Detect which cell encompasses the target text, then output its [x, y] center coordinate. 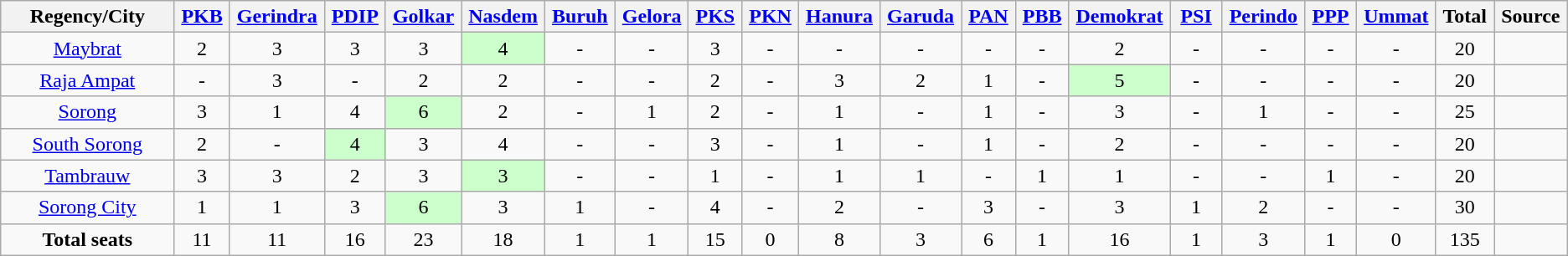
PAN [988, 17]
Gerindra [276, 17]
Gelora [652, 17]
Perindo [1263, 17]
15 [715, 239]
Golkar [423, 17]
Garuda [921, 17]
23 [423, 239]
Total seats [87, 239]
South Sorong [87, 144]
30 [1465, 207]
PBB [1042, 17]
8 [839, 239]
Nasdem [503, 17]
Hanura [839, 17]
Demokrat [1119, 17]
Regency/City [87, 17]
Source [1531, 17]
Buruh [580, 17]
Ummat [1396, 17]
PKN [771, 17]
18 [503, 239]
PKB [202, 17]
PSI [1196, 17]
PKS [715, 17]
Sorong City [87, 207]
PDIP [355, 17]
5 [1119, 80]
135 [1465, 239]
Tambrauw [87, 176]
Sorong [87, 112]
Total [1465, 17]
Raja Ampat [87, 80]
PPP [1330, 17]
Maybrat [87, 49]
25 [1465, 112]
